From the cell containing the given text, extract its center point as (x, y) coordinate. 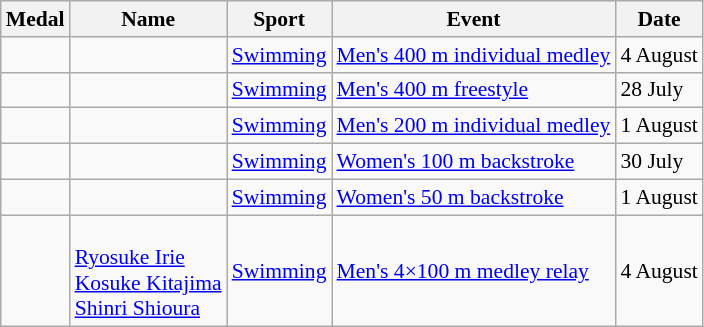
Date (658, 19)
Men's 400 m individual medley (474, 55)
Men's 200 m individual medley (474, 126)
Name (148, 19)
Men's 400 m freestyle (474, 90)
Women's 100 m backstroke (474, 162)
Men's 4×100 m medley relay (474, 271)
Medal (36, 19)
Sport (280, 19)
Event (474, 19)
Ryosuke IrieKosuke KitajimaShinri Shioura (148, 271)
Women's 50 m backstroke (474, 197)
30 July (658, 162)
28 July (658, 90)
